Output the (x, y) coordinate of the center of the cell containing the given text.  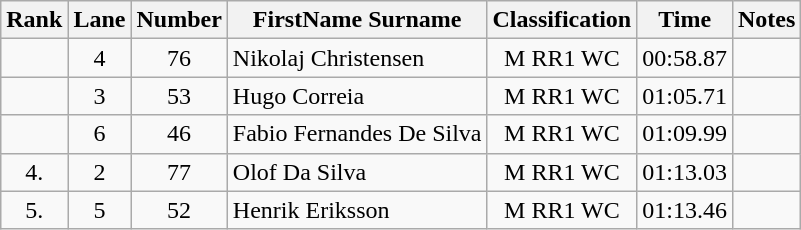
4 (100, 58)
FirstName Surname (357, 20)
52 (179, 210)
Hugo Correia (357, 96)
46 (179, 134)
01:05.71 (685, 96)
Rank (34, 20)
Henrik Eriksson (357, 210)
3 (100, 96)
01:09.99 (685, 134)
01:13.46 (685, 210)
00:58.87 (685, 58)
Nikolaj Christensen (357, 58)
01:13.03 (685, 172)
53 (179, 96)
4. (34, 172)
2 (100, 172)
5. (34, 210)
Number (179, 20)
76 (179, 58)
Fabio Fernandes De Silva (357, 134)
6 (100, 134)
Classification (562, 20)
Notes (766, 20)
Olof Da Silva (357, 172)
Time (685, 20)
Lane (100, 20)
5 (100, 210)
77 (179, 172)
